Output the [X, Y] coordinate of the center of the cell containing the given text.  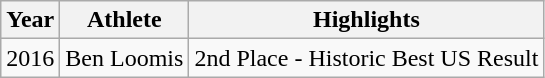
2nd Place - Historic Best US Result [366, 58]
Year [30, 20]
Highlights [366, 20]
2016 [30, 58]
Athlete [124, 20]
Ben Loomis [124, 58]
